Return the [x, y] coordinate for the center point of the cell that contains the specified text.  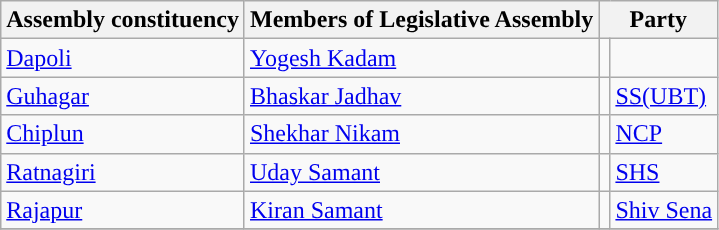
Dapoli [123, 58]
Ratnagiri [123, 172]
Shiv Sena [664, 210]
Kiran Samant [421, 210]
NCP [664, 134]
Yogesh Kadam [421, 58]
Rajapur [123, 210]
Assembly constituency [123, 20]
Bhaskar Jadhav [421, 96]
Guhagar [123, 96]
Chiplun [123, 134]
SS(UBT) [664, 96]
Uday Samant [421, 172]
SHS [664, 172]
Party [658, 20]
Shekhar Nikam [421, 134]
Members of Legislative Assembly [421, 20]
